Scan for the cell matching the given text and deliver its [x, y] coordinate at center. 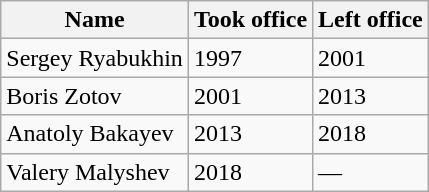
— [371, 172]
Left office [371, 20]
Valery Malyshev [95, 172]
Boris Zotov [95, 96]
1997 [250, 58]
Sergey Ryabukhin [95, 58]
Anatoly Bakayev [95, 134]
Took office [250, 20]
Name [95, 20]
